Find where the given text appears and provide that cell's center as [X, Y] coordinate. 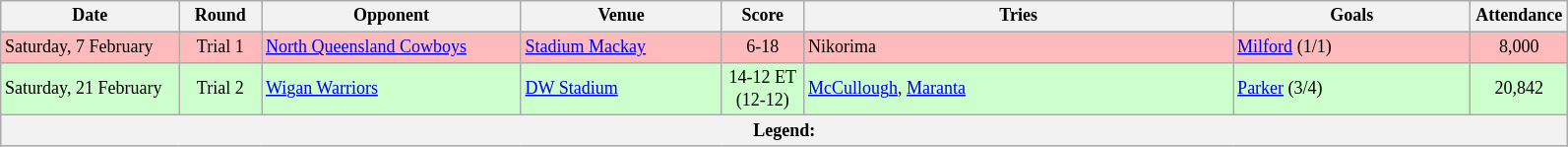
Date [91, 16]
Stadium Mackay [621, 47]
Round [220, 16]
14-12 ET (12-12) [763, 89]
Venue [621, 16]
Wigan Warriors [392, 89]
Legend: [784, 130]
Saturday, 21 February [91, 89]
Milford (1/1) [1352, 47]
Opponent [392, 16]
Goals [1352, 16]
6-18 [763, 47]
Parker (3/4) [1352, 89]
Trial 1 [220, 47]
North Queensland Cowboys [392, 47]
DW Stadium [621, 89]
McCullough, Maranta [1019, 89]
8,000 [1520, 47]
Trial 2 [220, 89]
Nikorima [1019, 47]
Score [763, 16]
Saturday, 7 February [91, 47]
Attendance [1520, 16]
Tries [1019, 16]
20,842 [1520, 89]
